Return (x, y) of the center of cell containing provided text 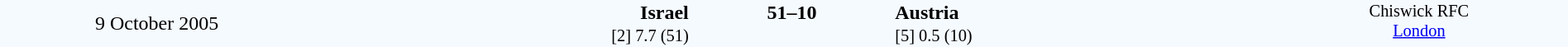
Austria (1082, 12)
9 October 2005 (157, 23)
[5] 0.5 (10) (1082, 36)
Chiswick RFCLondon (1419, 23)
Israel (501, 12)
[2] 7.7 (51) (501, 36)
51–10 (791, 12)
